Provide the [x, y] coordinate of the cell's center where the given text is located.  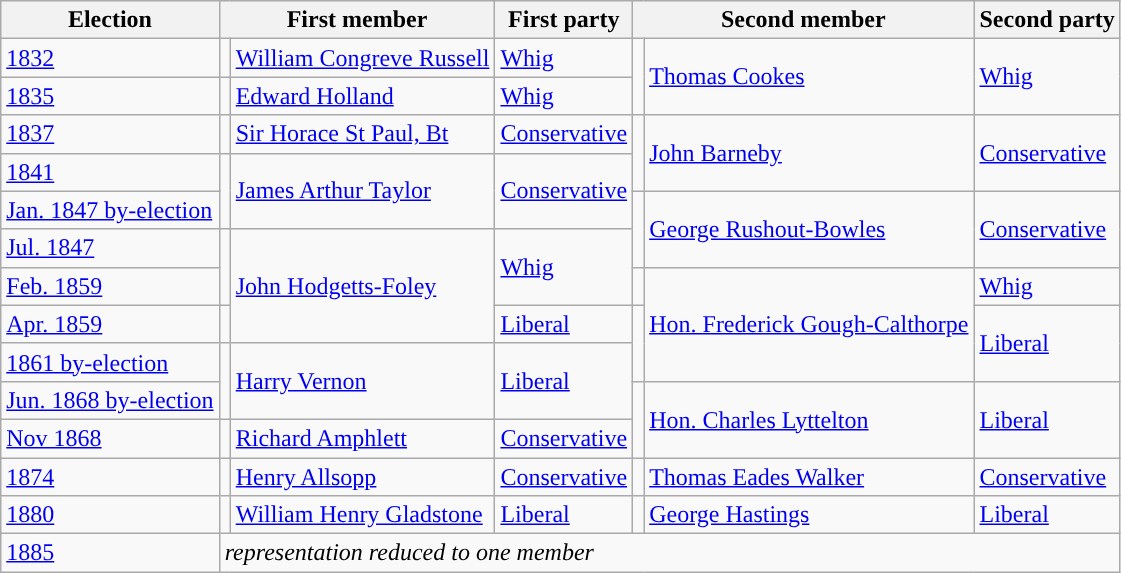
Jun. 1868 by-election [110, 400]
Election [110, 20]
Sir Horace St Paul, Bt [362, 134]
Thomas Eades Walker [809, 477]
Hon. Frederick Gough-Calthorpe [809, 324]
Second party [1047, 20]
George Hastings [809, 515]
Hon. Charles Lyttelton [809, 419]
1861 by-election [110, 362]
Harry Vernon [362, 381]
1880 [110, 515]
Nov 1868 [110, 438]
1837 [110, 134]
Henry Allsopp [362, 477]
John Barneby [809, 153]
1835 [110, 96]
First party [564, 20]
1885 [110, 553]
representation reduced to one member [670, 553]
1841 [110, 172]
Edward Holland [362, 96]
William Congreve Russell [362, 58]
Apr. 1859 [110, 324]
1874 [110, 477]
Second member [804, 20]
Richard Amphlett [362, 438]
William Henry Gladstone [362, 515]
John Hodgetts-Foley [362, 286]
1832 [110, 58]
George Rushout-Bowles [809, 229]
First member [357, 20]
James Arthur Taylor [362, 191]
Jul. 1847 [110, 248]
Jan. 1847 by-election [110, 210]
Feb. 1859 [110, 286]
Thomas Cookes [809, 77]
